Output the [X, Y] coordinate of the center of the cell containing the given text.  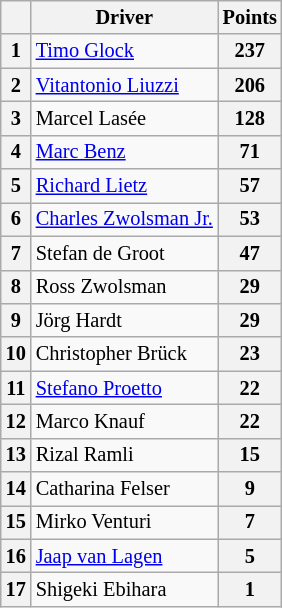
11 [16, 388]
Marcel Lasée [124, 118]
Marco Knauf [124, 421]
16 [16, 556]
6 [16, 219]
Points [250, 17]
2 [16, 85]
Charles Zwolsman Jr. [124, 219]
53 [250, 219]
17 [16, 589]
Ross Zwolsman [124, 287]
13 [16, 455]
Driver [124, 17]
Jörg Hardt [124, 320]
8 [16, 287]
Rizal Ramli [124, 455]
Christopher Brück [124, 354]
23 [250, 354]
12 [16, 421]
237 [250, 51]
Marc Benz [124, 152]
206 [250, 85]
Stefano Proetto [124, 388]
Shigeki Ebihara [124, 589]
Timo Glock [124, 51]
Jaap van Lagen [124, 556]
47 [250, 253]
57 [250, 186]
Richard Lietz [124, 186]
71 [250, 152]
14 [16, 489]
Mirko Venturi [124, 522]
Vitantonio Liuzzi [124, 85]
Stefan de Groot [124, 253]
10 [16, 354]
128 [250, 118]
3 [16, 118]
4 [16, 152]
Catharina Felser [124, 489]
